Locate the cell with the specified text and output its [x, y] center coordinate. 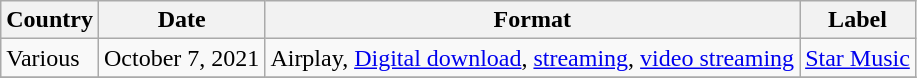
Star Music [858, 58]
October 7, 2021 [181, 58]
Various [50, 58]
Date [181, 20]
Country [50, 20]
Label [858, 20]
Format [532, 20]
Airplay, Digital download, streaming, video streaming [532, 58]
